Find where the given text appears and provide that cell's center as (X, Y) coordinate. 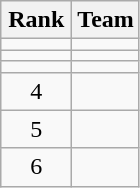
6 (36, 167)
Rank (36, 20)
5 (36, 129)
4 (36, 91)
Team (106, 20)
